Find where the given text appears and provide that cell's center as (x, y) coordinate. 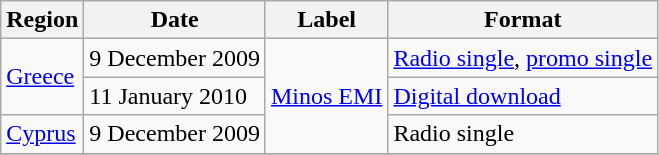
Radio single, promo single (523, 58)
Region (42, 20)
Radio single (523, 134)
Label (326, 20)
Digital download (523, 96)
Format (523, 20)
Cyprus (42, 134)
11 January 2010 (175, 96)
Minos EMI (326, 96)
Greece (42, 77)
Date (175, 20)
